Return (x, y) of the center of cell containing provided text 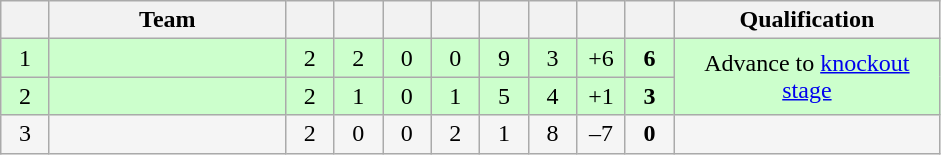
Qualification (807, 20)
Advance to knockout stage (807, 77)
6 (650, 58)
8 (552, 134)
Team (167, 20)
9 (504, 58)
+6 (602, 58)
–7 (602, 134)
+1 (602, 96)
5 (504, 96)
4 (552, 96)
